Provide the [X, Y] coordinate of the cell's center where the given text is located.  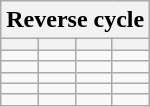
Reverse cycle [76, 20]
